Extract the (X, Y) coordinate from the center of the cell holding the provided text.  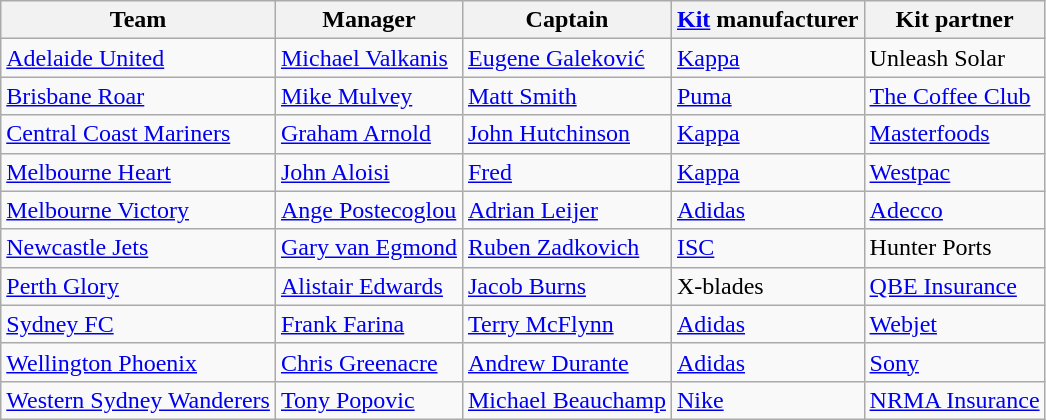
Western Sydney Wanderers (138, 400)
Team (138, 20)
Puma (768, 96)
Mike Mulvey (368, 96)
Terry McFlynn (566, 324)
Ange Postecoglou (368, 210)
Westpac (954, 172)
Michael Valkanis (368, 58)
Unleash Solar (954, 58)
Chris Greenacre (368, 362)
Andrew Durante (566, 362)
Michael Beauchamp (566, 400)
Kit manufacturer (768, 20)
Captain (566, 20)
Frank Farina (368, 324)
Ruben Zadkovich (566, 248)
Adecco (954, 210)
Melbourne Heart (138, 172)
Nike (768, 400)
Central Coast Mariners (138, 134)
Brisbane Roar (138, 96)
Matt Smith (566, 96)
Adelaide United (138, 58)
John Aloisi (368, 172)
Melbourne Victory (138, 210)
Hunter Ports (954, 248)
The Coffee Club (954, 96)
X-blades (768, 286)
Tony Popovic (368, 400)
Eugene Galeković (566, 58)
ISC (768, 248)
Sydney FC (138, 324)
Adrian Leijer (566, 210)
Masterfoods (954, 134)
Newcastle Jets (138, 248)
Manager (368, 20)
Sony (954, 362)
Kit partner (954, 20)
QBE Insurance (954, 286)
Webjet (954, 324)
NRMA Insurance (954, 400)
Jacob Burns (566, 286)
Wellington Phoenix (138, 362)
John Hutchinson (566, 134)
Alistair Edwards (368, 286)
Perth Glory (138, 286)
Gary van Egmond (368, 248)
Graham Arnold (368, 134)
Fred (566, 172)
